For the text-containing cell, return its midpoint in (x, y) coordinate format. 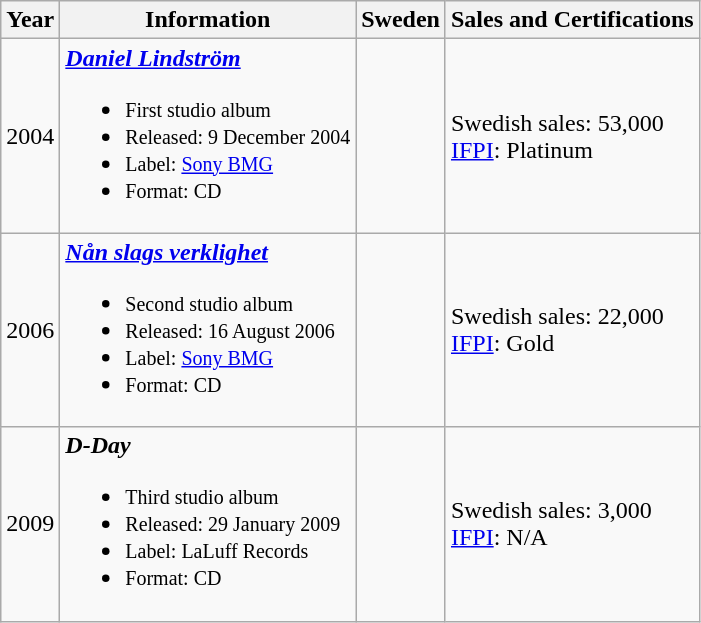
2006 (30, 330)
Sales and Certifications (572, 20)
2004 (30, 136)
2009 (30, 524)
D-DayThird studio albumReleased: 29 January 2009Label: LaLuff RecordsFormat: CD (208, 524)
Swedish sales: 53,000IFPI: Platinum (572, 136)
Daniel LindströmFirst studio albumReleased: 9 December 2004Label: Sony BMGFormat: CD (208, 136)
Nån slags verklighetSecond studio albumReleased: 16 August 2006Label: Sony BMGFormat: CD (208, 330)
Swedish sales: 3,000IFPI: N/A (572, 524)
Year (30, 20)
Swedish sales: 22,000IFPI: Gold (572, 330)
Sweden (401, 20)
Information (208, 20)
